Return the (x, y) coordinate for the center point of the cell that contains the specified text.  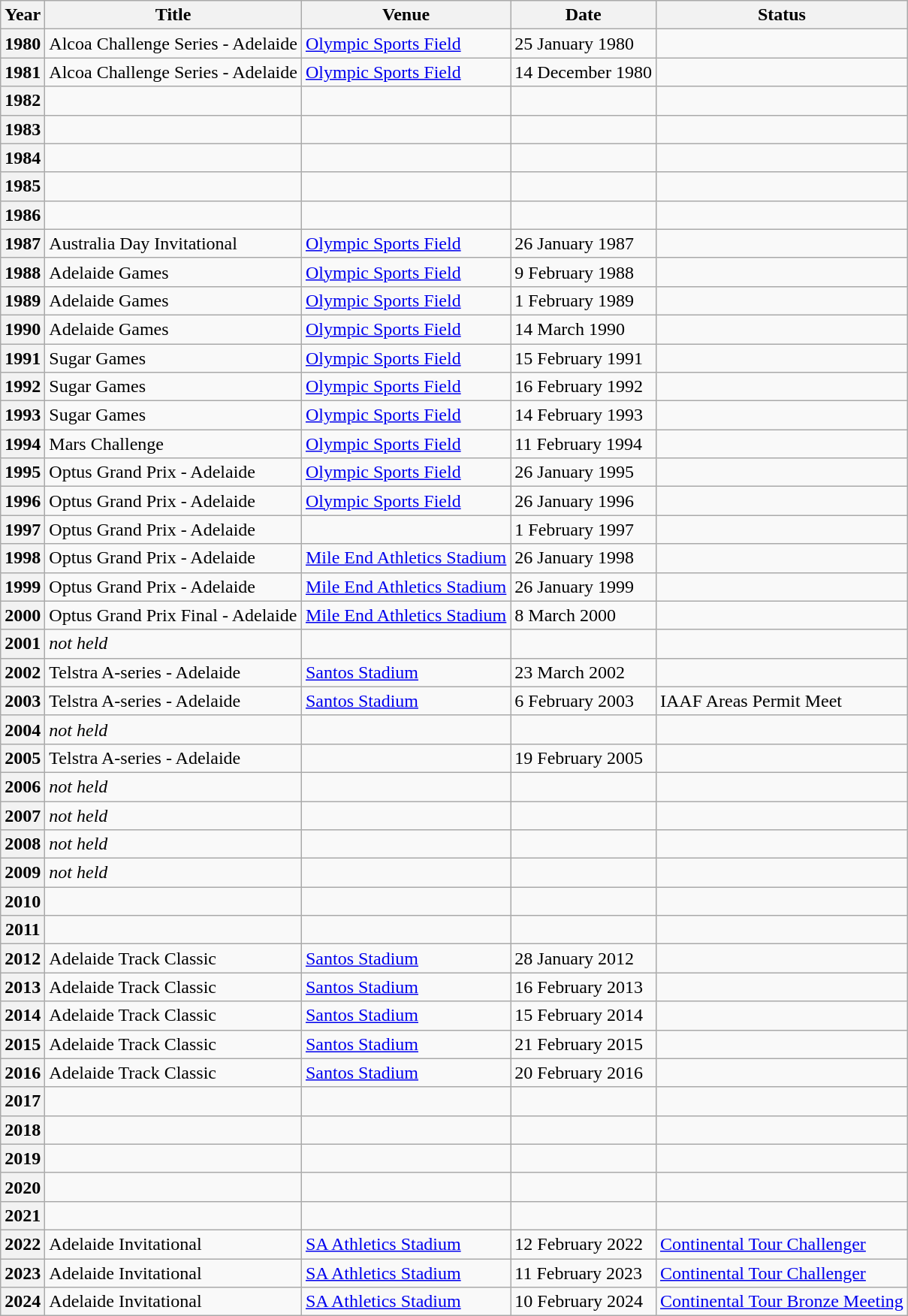
1995 (23, 472)
2003 (23, 701)
1983 (23, 129)
16 February 2013 (584, 987)
1998 (23, 558)
2005 (23, 758)
19 February 2005 (584, 758)
15 February 1991 (584, 358)
26 January 1996 (584, 501)
6 February 2003 (584, 701)
1989 (23, 300)
1980 (23, 44)
Date (584, 15)
Optus Grand Prix Final - Adelaide (173, 615)
10 February 2024 (584, 1302)
2018 (23, 1130)
2016 (23, 1073)
2019 (23, 1158)
1991 (23, 358)
20 February 2016 (584, 1073)
26 January 1995 (584, 472)
2009 (23, 873)
Title (173, 15)
2020 (23, 1187)
1986 (23, 215)
2008 (23, 844)
2021 (23, 1215)
1 February 1997 (584, 530)
2006 (23, 786)
2013 (23, 987)
1 February 1989 (584, 300)
14 February 1993 (584, 415)
2024 (23, 1302)
2001 (23, 644)
2011 (23, 930)
IAAF Areas Permit Meet (781, 701)
2014 (23, 1016)
1988 (23, 272)
1987 (23, 243)
12 February 2022 (584, 1244)
16 February 1992 (584, 387)
2010 (23, 901)
9 February 1988 (584, 272)
21 February 2015 (584, 1044)
1990 (23, 329)
1982 (23, 101)
2015 (23, 1044)
1985 (23, 186)
2000 (23, 615)
15 February 2014 (584, 1016)
1994 (23, 444)
2017 (23, 1101)
26 January 1999 (584, 587)
2004 (23, 729)
14 March 1990 (584, 329)
Venue (406, 15)
26 January 1987 (584, 243)
2007 (23, 815)
25 January 1980 (584, 44)
1981 (23, 72)
11 February 1994 (584, 444)
23 March 2002 (584, 672)
28 January 2012 (584, 958)
1997 (23, 530)
Australia Day Invitational (173, 243)
Mars Challenge (173, 444)
Year (23, 15)
14 December 1980 (584, 72)
2022 (23, 1244)
1984 (23, 158)
8 March 2000 (584, 615)
1992 (23, 387)
1996 (23, 501)
1999 (23, 587)
Status (781, 15)
2023 (23, 1273)
Continental Tour Bronze Meeting (781, 1302)
2002 (23, 672)
11 February 2023 (584, 1273)
2012 (23, 958)
1993 (23, 415)
26 January 1998 (584, 558)
